Find where the given text appears and provide that cell's center as (X, Y) coordinate. 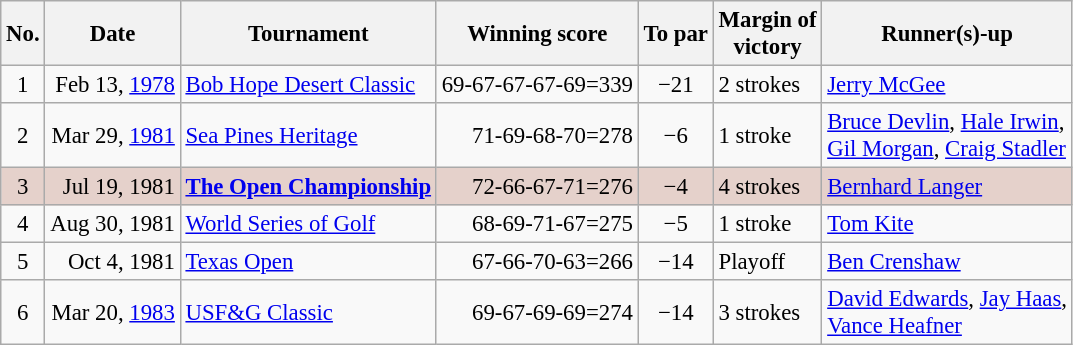
No. (23, 34)
Mar 20, 1983 (112, 312)
To par (676, 34)
Playoff (768, 262)
1 (23, 85)
Aug 30, 1981 (112, 224)
4 (23, 224)
World Series of Golf (308, 224)
69-67-67-67-69=339 (537, 85)
Ben Crenshaw (947, 262)
3 (23, 187)
−6 (676, 136)
2 (23, 136)
−5 (676, 224)
Mar 29, 1981 (112, 136)
Winning score (537, 34)
Tournament (308, 34)
Date (112, 34)
Tom Kite (947, 224)
3 strokes (768, 312)
72-66-67-71=276 (537, 187)
Oct 4, 1981 (112, 262)
David Edwards, Jay Haas, Vance Heafner (947, 312)
Jerry McGee (947, 85)
−21 (676, 85)
Margin ofvictory (768, 34)
Bernhard Langer (947, 187)
The Open Championship (308, 187)
2 strokes (768, 85)
6 (23, 312)
68-69-71-67=275 (537, 224)
71-69-68-70=278 (537, 136)
4 strokes (768, 187)
Bruce Devlin, Hale Irwin, Gil Morgan, Craig Stadler (947, 136)
Runner(s)-up (947, 34)
5 (23, 262)
−4 (676, 187)
Bob Hope Desert Classic (308, 85)
Texas Open (308, 262)
Sea Pines Heritage (308, 136)
Feb 13, 1978 (112, 85)
Jul 19, 1981 (112, 187)
USF&G Classic (308, 312)
69-67-69-69=274 (537, 312)
67-66-70-63=266 (537, 262)
